Scan for the cell matching the given text and deliver its [x, y] coordinate at center. 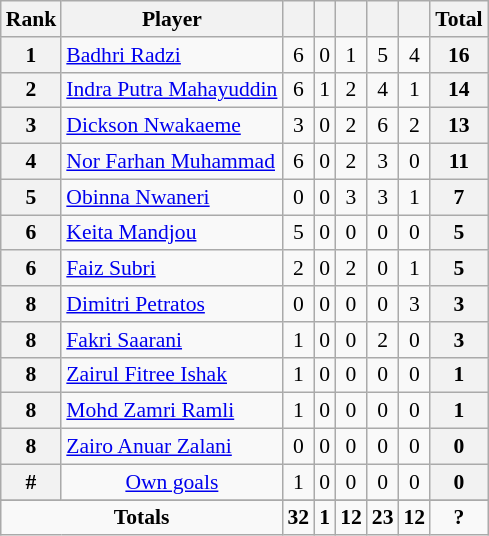
? [458, 518]
Totals [142, 518]
Obinna Nwaneri [172, 197]
13 [458, 126]
Total [458, 19]
Keita Mandjou [172, 233]
32 [298, 518]
11 [458, 162]
Fakri Saarani [172, 340]
Indra Putra Mahayuddin [172, 90]
Mohd Zamri Ramli [172, 411]
Zairo Anuar Zalani [172, 447]
Player [172, 19]
23 [383, 518]
7 [458, 197]
Nor Farhan Muhammad [172, 162]
# [32, 482]
Dimitri Petratos [172, 304]
Zairul Fitree Ishak [172, 375]
16 [458, 55]
Dickson Nwakaeme [172, 126]
Own goals [172, 482]
14 [458, 90]
Badhri Radzi [172, 55]
Rank [32, 19]
Faiz Subri [172, 269]
